Return the [x, y] coordinate for the center point of the cell that contains the specified text.  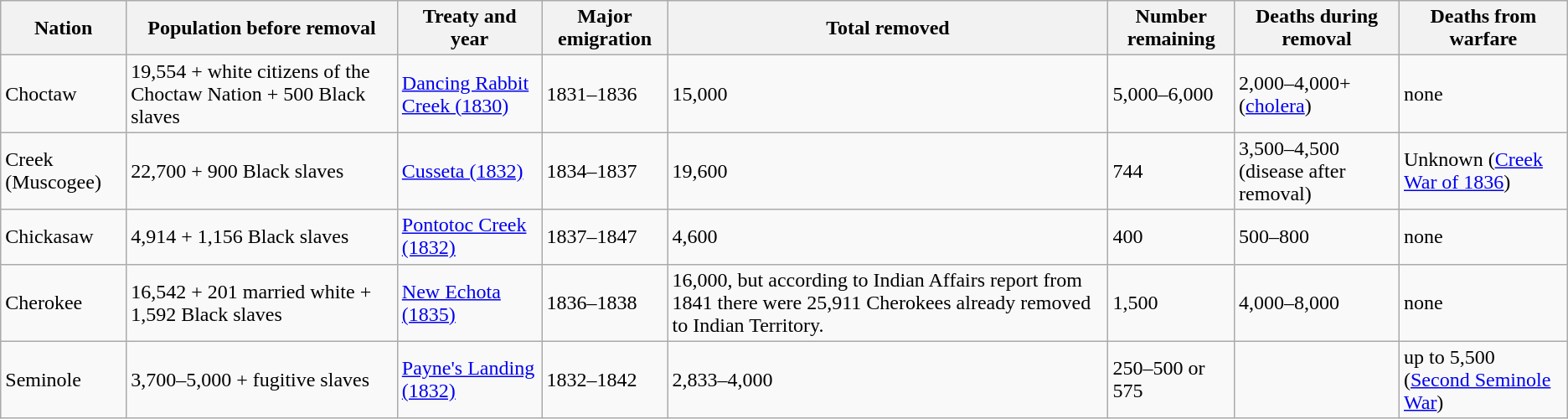
1837–1847 [605, 236]
2,000–4,000+ (cholera) [1317, 94]
744 [1171, 171]
19,554 + white citizens of the Choctaw Nation + 500 Black slaves [262, 94]
16,542 + 201 married white + 1,592 Black slaves [262, 303]
Nation [64, 28]
1831–1836 [605, 94]
up to 5,500 (Second Seminole War) [1483, 380]
2,833–4,000 [888, 380]
Choctaw [64, 94]
1836–1838 [605, 303]
3,700–5,000 + fugitive slaves [262, 380]
15,000 [888, 94]
Payne's Landing (1832) [469, 380]
Number remaining [1171, 28]
22,700 + 900 Black slaves [262, 171]
16,000, but according to Indian Affairs report from 1841 there were 25,911 Cherokees already removed to Indian Territory. [888, 303]
400 [1171, 236]
Cusseta (1832) [469, 171]
3,500–4,500 (disease after removal) [1317, 171]
Cherokee [64, 303]
Dancing Rabbit Creek (1830) [469, 94]
4,000–8,000 [1317, 303]
1832–1842 [605, 380]
Total removed [888, 28]
4,600 [888, 236]
Treaty and year [469, 28]
250–500 or 575 [1171, 380]
Population before removal [262, 28]
Deaths from warfare [1483, 28]
Major emigration [605, 28]
5,000–6,000 [1171, 94]
New Echota (1835) [469, 303]
Pontotoc Creek (1832) [469, 236]
1,500 [1171, 303]
500–800 [1317, 236]
4,914 + 1,156 Black slaves [262, 236]
Seminole [64, 380]
Unknown (Creek War of 1836) [1483, 171]
Deaths during removal [1317, 28]
Creek (Muscogee) [64, 171]
1834–1837 [605, 171]
Chickasaw [64, 236]
19,600 [888, 171]
